Determine the (x, y) coordinate at the center of the cell enclosing the given text.  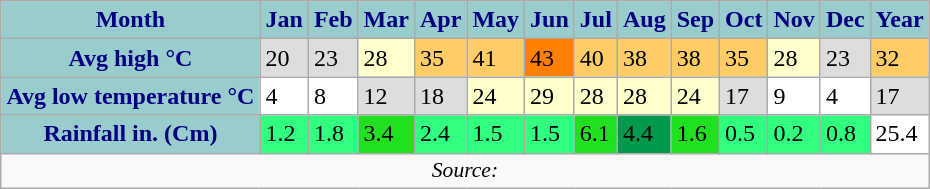
Aug (644, 20)
Avg high °C (130, 58)
12 (386, 96)
8 (333, 96)
40 (596, 58)
Dec (845, 20)
Avg low temperature °C (130, 96)
1.6 (695, 134)
Apr (440, 20)
Feb (333, 20)
Month (130, 20)
43 (550, 58)
1.8 (333, 134)
3.4 (386, 134)
6.1 (596, 134)
Nov (794, 20)
4.4 (644, 134)
Source: (465, 171)
41 (496, 58)
May (496, 20)
25.4 (900, 134)
Rainfall in. (Cm) (130, 134)
Year (900, 20)
18 (440, 96)
32 (900, 58)
Sep (695, 20)
9 (794, 96)
2.4 (440, 134)
Jan (284, 20)
Oct (744, 20)
0.8 (845, 134)
29 (550, 96)
1.2 (284, 134)
20 (284, 58)
Jul (596, 20)
Jun (550, 20)
0.2 (794, 134)
Mar (386, 20)
0.5 (744, 134)
